Locate the cell with the specified text and output its (x, y) center coordinate. 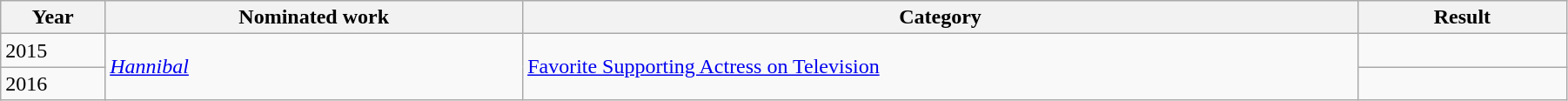
Year (53, 17)
Favorite Supporting Actress on Television (941, 67)
Category (941, 17)
2016 (53, 84)
Nominated work (314, 17)
Hannibal (314, 67)
2015 (53, 50)
Result (1462, 17)
